For the text-containing cell, return its midpoint in [x, y] coordinate format. 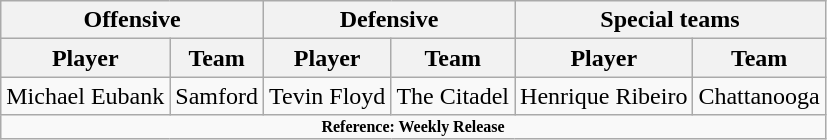
Tevin Floyd [326, 96]
Henrique Ribeiro [604, 96]
Michael Eubank [86, 96]
Chattanooga [759, 96]
Samford [217, 96]
Reference: Weekly Release [414, 127]
The Citadel [453, 96]
Offensive [132, 20]
Defensive [388, 20]
Special teams [670, 20]
